Scan for the cell matching the given text and deliver its (x, y) coordinate at center. 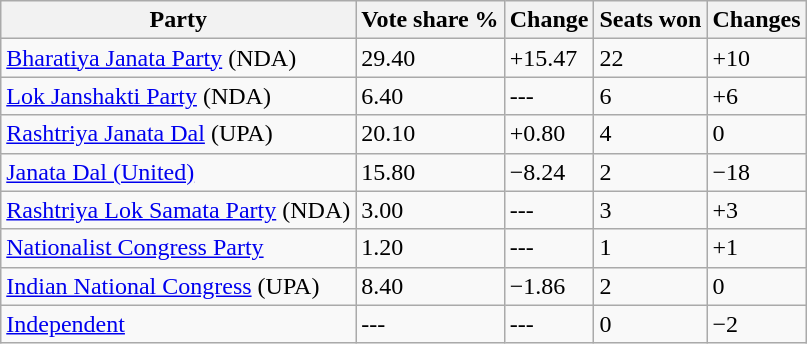
Change (549, 20)
Bharatiya Janata Party (NDA) (178, 58)
3 (650, 210)
Seats won (650, 20)
Vote share % (430, 20)
Party (178, 20)
−1.86 (549, 286)
Janata Dal (United) (178, 172)
1 (650, 248)
6 (650, 96)
Rashtriya Janata Dal (UPA) (178, 134)
22 (650, 58)
Independent (178, 324)
Changes (756, 20)
−8.24 (549, 172)
+0.80 (549, 134)
+10 (756, 58)
1.20 (430, 248)
20.10 (430, 134)
+6 (756, 96)
+15.47 (549, 58)
3.00 (430, 210)
Indian National Congress (UPA) (178, 286)
15.80 (430, 172)
29.40 (430, 58)
6.40 (430, 96)
−2 (756, 324)
−18 (756, 172)
8.40 (430, 286)
Lok Janshakti Party (NDA) (178, 96)
+1 (756, 248)
+3 (756, 210)
4 (650, 134)
Rashtriya Lok Samata Party (NDA) (178, 210)
Nationalist Congress Party (178, 248)
